Search for the cell housing the specified text and yield its [X, Y] center coordinate. 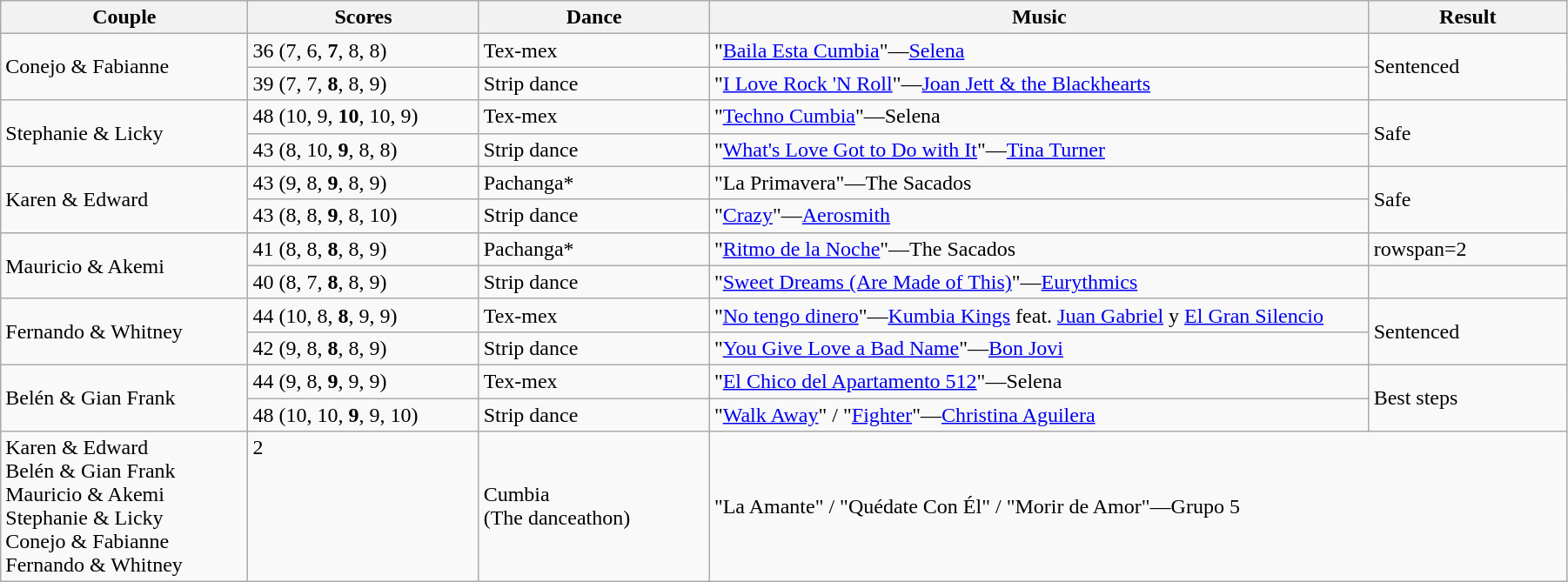
39 (7, 7, 8, 8, 9) [364, 84]
"No tengo dinero"—Kumbia Kings feat. Juan Gabriel y El Gran Silencio [1039, 315]
48 (10, 10, 9, 9, 10) [364, 415]
Scores [364, 17]
Karen & EdwardBelén & Gian FrankMauricio & AkemiStephanie & LickyConejo & FabianneFernando & Whitney [124, 506]
41 (8, 8, 8, 8, 9) [364, 249]
48 (10, 9, 10, 10, 9) [364, 117]
"What's Love Got to Do with It"—Tina Turner [1039, 150]
40 (8, 7, 8, 8, 9) [364, 282]
"Crazy"—Aerosmith [1039, 216]
44 (10, 8, 8, 9, 9) [364, 315]
Belén & Gian Frank [124, 398]
Stephanie & Licky [124, 133]
rowspan=2 [1467, 249]
"Sweet Dreams (Are Made of This)"—Eurythmics [1039, 282]
43 (8, 8, 9, 8, 10) [364, 216]
"Baila Esta Cumbia"—Selena [1039, 50]
"You Give Love a Bad Name"—Bon Jovi [1039, 348]
42 (9, 8, 8, 8, 9) [364, 348]
Conejo & Fabianne [124, 67]
Couple [124, 17]
Best steps [1467, 398]
2 [364, 506]
"Ritmo de la Noche"—The Sacados [1039, 249]
44 (9, 8, 9, 9, 9) [364, 381]
Fernando & Whitney [124, 331]
Cumbia(The danceathon) [593, 506]
"La Primavera"—The Sacados [1039, 183]
"La Amante" / "Quédate Con Él" / "Morir de Amor"—Grupo 5 [1138, 506]
Karen & Edward [124, 199]
"I Love Rock 'N Roll"—Joan Jett & the Blackhearts [1039, 84]
Dance [593, 17]
Mauricio & Akemi [124, 265]
"Techno Cumbia"—Selena [1039, 117]
43 (8, 10, 9, 8, 8) [364, 150]
Music [1039, 17]
36 (7, 6, 7, 8, 8) [364, 50]
"Walk Away" / "Fighter"—Christina Aguilera [1039, 415]
43 (9, 8, 9, 8, 9) [364, 183]
Result [1467, 17]
"El Chico del Apartamento 512"—Selena [1039, 381]
